Capture the cell that displays the provided text and extract its (X, Y) central coordinate. 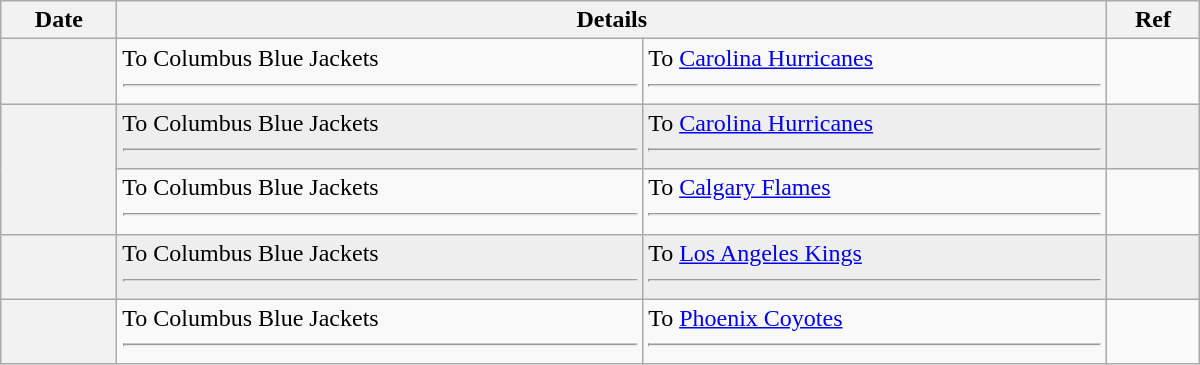
Ref (1154, 20)
To Calgary Flames (875, 202)
To Los Angeles Kings (875, 266)
Date (59, 20)
To Phoenix Coyotes (875, 332)
Details (612, 20)
